For the text-containing cell, return its midpoint in [X, Y] coordinate format. 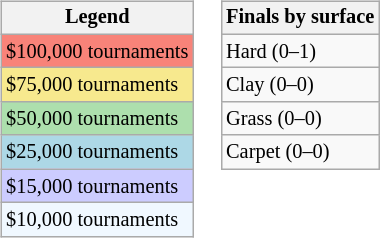
Hard (0–1) [300, 51]
$25,000 tournaments [97, 152]
$100,000 tournaments [97, 51]
$10,000 tournaments [97, 220]
Carpet (0–0) [300, 152]
$75,000 tournaments [97, 85]
Legend [97, 18]
Grass (0–0) [300, 119]
Clay (0–0) [300, 85]
$50,000 tournaments [97, 119]
Finals by surface [300, 18]
$15,000 tournaments [97, 186]
